Determine the [x, y] coordinate at the center of the cell enclosing the given text.  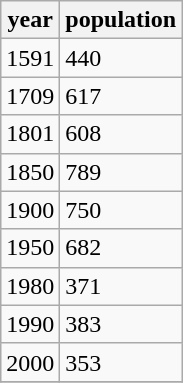
1709 [30, 96]
1591 [30, 58]
1900 [30, 210]
353 [121, 362]
1850 [30, 172]
682 [121, 248]
year [30, 20]
608 [121, 134]
1801 [30, 134]
383 [121, 324]
750 [121, 210]
1990 [30, 324]
2000 [30, 362]
1980 [30, 286]
617 [121, 96]
789 [121, 172]
440 [121, 58]
1950 [30, 248]
371 [121, 286]
population [121, 20]
